Provide the (X, Y) coordinate of the cell's center where the given text is located.  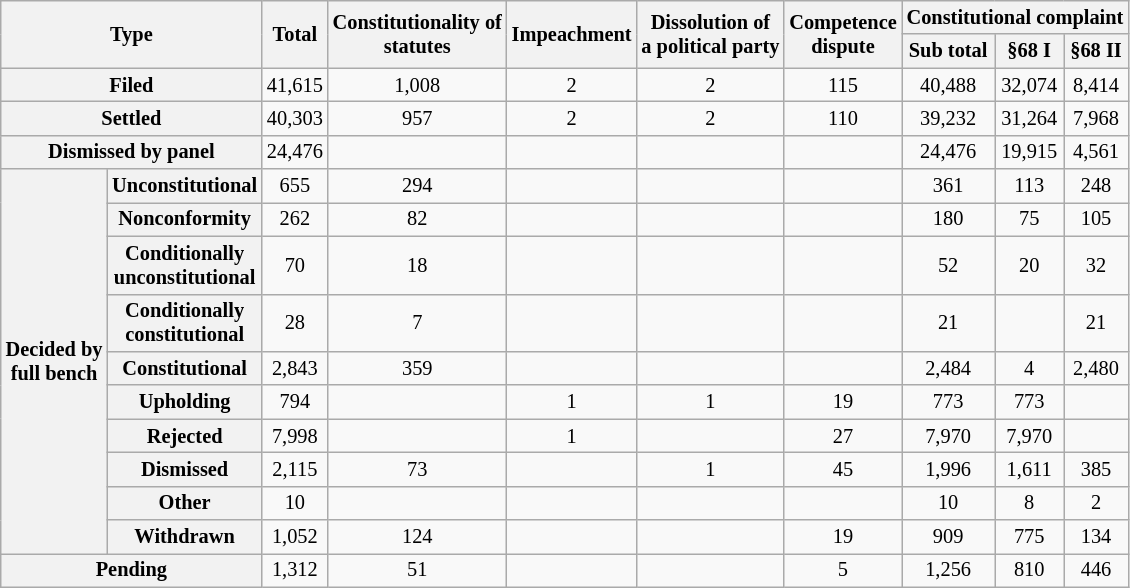
Upholding (184, 402)
361 (948, 186)
1,008 (418, 85)
124 (418, 537)
7,968 (1096, 118)
51 (418, 570)
18 (418, 265)
40,303 (295, 118)
113 (1030, 186)
8,414 (1096, 85)
32,074 (1030, 85)
1,996 (948, 469)
Other (184, 503)
31,264 (1030, 118)
52 (948, 265)
73 (418, 469)
180 (948, 219)
2,115 (295, 469)
105 (1096, 219)
909 (948, 537)
5 (842, 570)
82 (418, 219)
2,484 (948, 368)
Unconstitutional (184, 186)
Total (295, 34)
7,998 (295, 436)
27 (842, 436)
359 (418, 368)
19,915 (1030, 152)
41,615 (295, 85)
248 (1096, 186)
Constitutionality ofstatutes (418, 34)
134 (1096, 537)
Impeachment (572, 34)
4 (1030, 368)
1,052 (295, 537)
20 (1030, 265)
Filed (132, 85)
Settled (132, 118)
Constitutional complaint (1016, 17)
385 (1096, 469)
§68 II (1096, 51)
2,843 (295, 368)
Conditionally unconstitutional (184, 265)
Pending (132, 570)
Competencedispute (842, 34)
794 (295, 402)
294 (418, 186)
§68 I (1030, 51)
32 (1096, 265)
70 (295, 265)
7 (418, 323)
75 (1030, 219)
110 (842, 118)
39,232 (948, 118)
Rejected (184, 436)
775 (1030, 537)
1,256 (948, 570)
45 (842, 469)
Type (132, 34)
Sub total (948, 51)
Conditionallyconstitutional (184, 323)
4,561 (1096, 152)
Decided byfull bench (54, 362)
262 (295, 219)
1,611 (1030, 469)
Withdrawn (184, 537)
Nonconformity (184, 219)
957 (418, 118)
Dismissed (184, 469)
446 (1096, 570)
Dismissed by panel (132, 152)
Dissolution of a political party (710, 34)
810 (1030, 570)
655 (295, 186)
8 (1030, 503)
28 (295, 323)
115 (842, 85)
Constitutional (184, 368)
40,488 (948, 85)
2,480 (1096, 368)
1,312 (295, 570)
